Detect which cell encompasses the target text, then output its (X, Y) center coordinate. 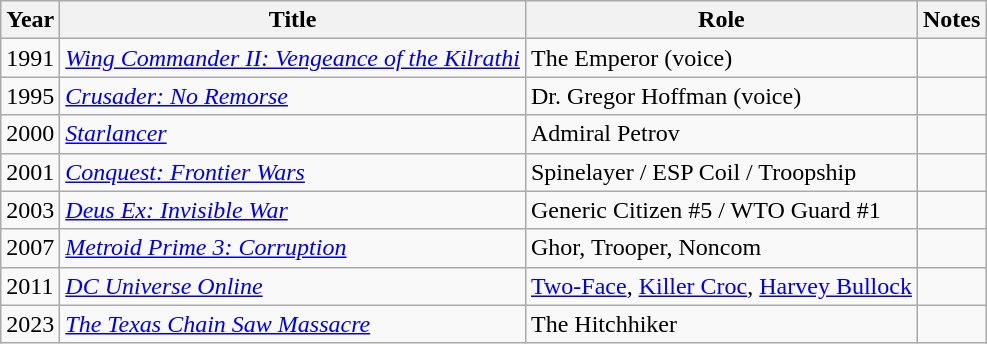
Conquest: Frontier Wars (293, 172)
Metroid Prime 3: Corruption (293, 248)
The Hitchhiker (721, 324)
Deus Ex: Invisible War (293, 210)
Title (293, 20)
2001 (30, 172)
Ghor, Trooper, Noncom (721, 248)
DC Universe Online (293, 286)
Admiral Petrov (721, 134)
Starlancer (293, 134)
Year (30, 20)
2011 (30, 286)
2000 (30, 134)
1995 (30, 96)
Two-Face, Killer Croc, Harvey Bullock (721, 286)
Generic Citizen #5 / WTO Guard #1 (721, 210)
The Emperor (voice) (721, 58)
Notes (951, 20)
2003 (30, 210)
Spinelayer / ESP Coil / Troopship (721, 172)
2007 (30, 248)
The Texas Chain Saw Massacre (293, 324)
1991 (30, 58)
2023 (30, 324)
Dr. Gregor Hoffman (voice) (721, 96)
Role (721, 20)
Wing Commander II: Vengeance of the Kilrathi (293, 58)
Crusader: No Remorse (293, 96)
